Provide the (X, Y) coordinate of the cell's center where the given text is located.  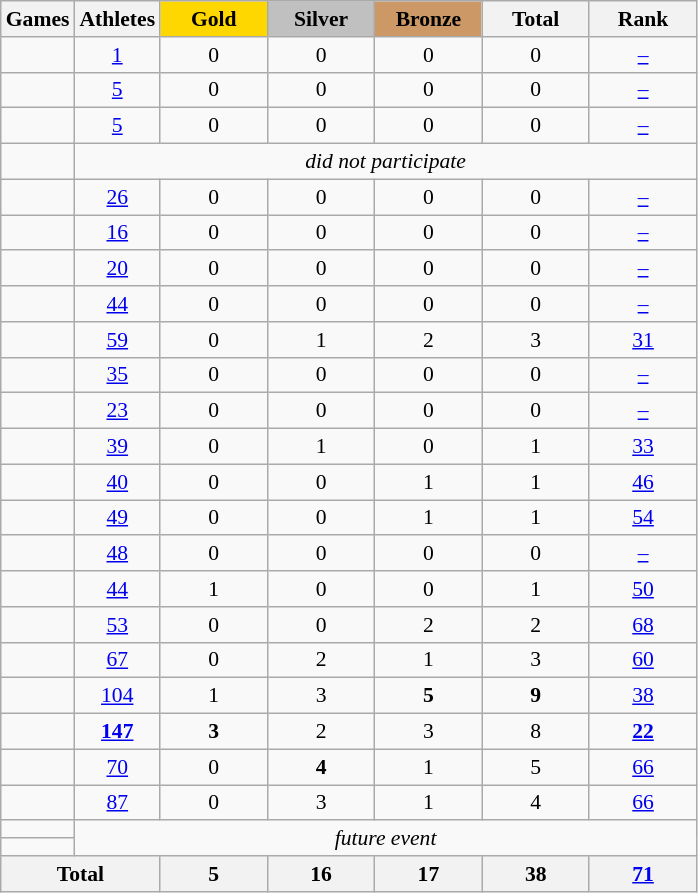
147 (117, 732)
Rank (642, 19)
39 (117, 447)
40 (117, 482)
60 (642, 660)
87 (117, 803)
8 (536, 732)
26 (117, 197)
Athletes (117, 19)
50 (642, 589)
23 (117, 411)
17 (428, 874)
46 (642, 482)
Bronze (428, 19)
48 (117, 554)
35 (117, 375)
71 (642, 874)
70 (117, 767)
Silver (320, 19)
22 (642, 732)
31 (642, 340)
33 (642, 447)
53 (117, 625)
9 (536, 696)
68 (642, 625)
104 (117, 696)
59 (117, 340)
future event (385, 839)
67 (117, 660)
54 (642, 518)
49 (117, 518)
did not participate (385, 162)
Games (38, 19)
20 (117, 269)
Gold (214, 19)
